Detect which cell encompasses the target text, then output its [x, y] center coordinate. 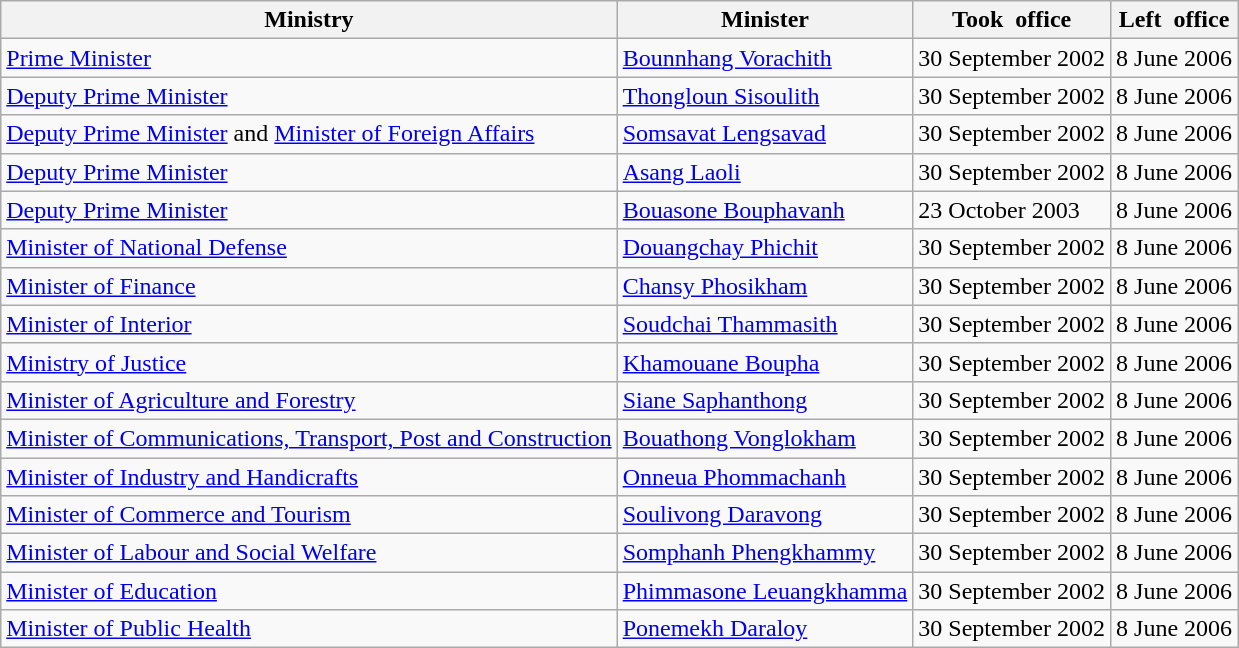
Minister of Industry and Handicrafts [309, 477]
Minister of Education [309, 591]
Somphanh Phengkhammy [765, 553]
Bounnhang Vorachith [765, 58]
Khamouane Boupha [765, 362]
Onneua Phommachanh [765, 477]
Minister [765, 20]
Somsavat Lengsavad [765, 134]
Chansy Phosikham [765, 286]
Ponemekh Daraloy [765, 629]
Soudchai Thammasith [765, 324]
Left office [1174, 20]
Asang Laoli [765, 172]
Prime Minister [309, 58]
Ministry [309, 20]
Phimmasone Leuangkhamma [765, 591]
Minister of Commerce and Tourism [309, 515]
Siane Saphanthong [765, 400]
Minister of Labour and Social Welfare [309, 553]
Minister of Communications, Transport, Post and Construction [309, 438]
Minister of Public Health [309, 629]
Took office [1012, 20]
Ministry of Justice [309, 362]
Bouathong Vonglokham [765, 438]
Minister of Interior [309, 324]
Minister of National Defense [309, 248]
Thongloun Sisoulith [765, 96]
Minister of Finance [309, 286]
23 October 2003 [1012, 210]
Soulivong Daravong [765, 515]
Bouasone Bouphavanh [765, 210]
Douangchay Phichit [765, 248]
Minister of Agriculture and Forestry [309, 400]
Deputy Prime Minister and Minister of Foreign Affairs [309, 134]
